Extract the [X, Y] coordinate from the center of the cell holding the provided text.  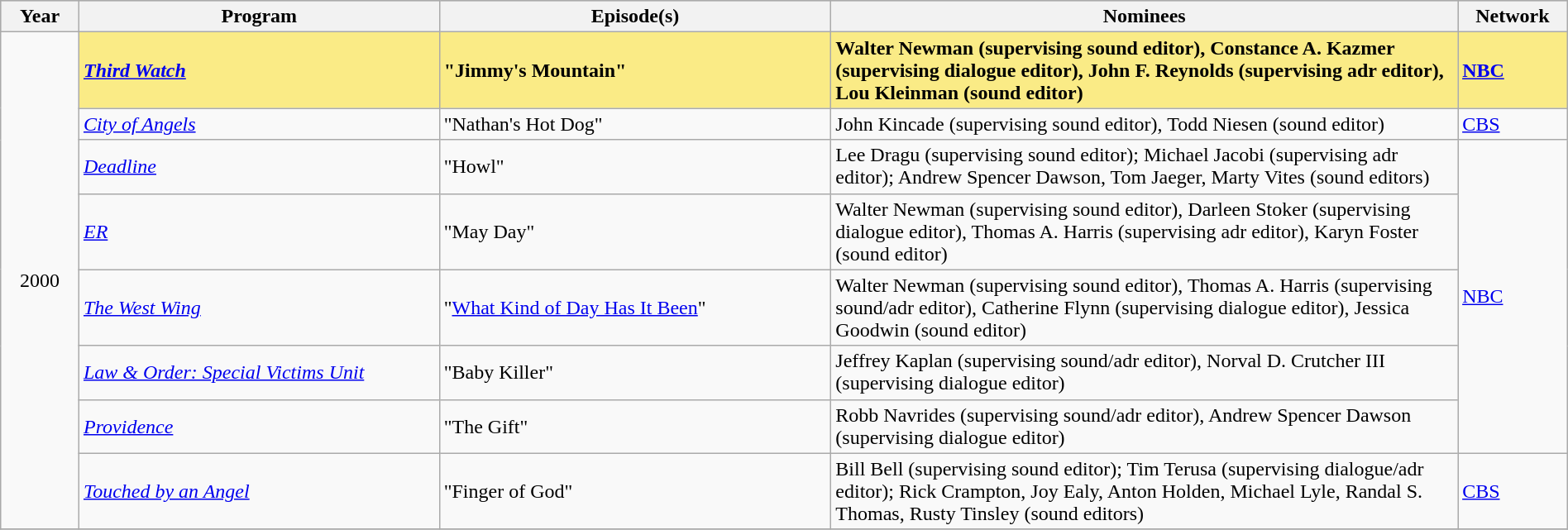
"Jimmy's Mountain" [635, 70]
The West Wing [259, 308]
"What Kind of Day Has It Been" [635, 308]
Robb Navrides (supervising sound/adr editor), Andrew Spencer Dawson (supervising dialogue editor) [1145, 427]
Program [259, 17]
"Nathan's Hot Dog" [635, 124]
Third Watch [259, 70]
Law & Order: Special Victims Unit [259, 372]
ER [259, 232]
"The Gift" [635, 427]
Deadline [259, 167]
Network [1513, 17]
"Howl" [635, 167]
"May Day" [635, 232]
John Kincade (supervising sound editor), Todd Niesen (sound editor) [1145, 124]
Touched by an Angel [259, 491]
Year [40, 17]
City of Angels [259, 124]
"Baby Killer" [635, 372]
Providence [259, 427]
Lee Dragu (supervising sound editor); Michael Jacobi (supervising adr editor); Andrew Spencer Dawson, Tom Jaeger, Marty Vites (sound editors) [1145, 167]
Nominees [1145, 17]
"Finger of God" [635, 491]
Jeffrey Kaplan (supervising sound/adr editor), Norval D. Crutcher III (supervising dialogue editor) [1145, 372]
2000 [40, 281]
Episode(s) [635, 17]
